Return the [X, Y] coordinate for the center point of the cell that contains the specified text.  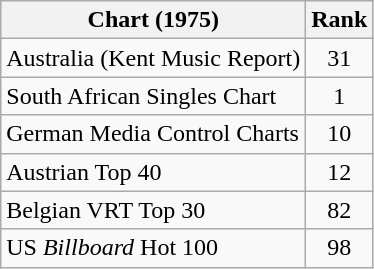
US Billboard Hot 100 [154, 248]
12 [340, 172]
German Media Control Charts [154, 134]
1 [340, 96]
31 [340, 58]
98 [340, 248]
Chart (1975) [154, 20]
Australia (Kent Music Report) [154, 58]
Rank [340, 20]
Austrian Top 40 [154, 172]
Belgian VRT Top 30 [154, 210]
82 [340, 210]
South African Singles Chart [154, 96]
10 [340, 134]
